Output the [x, y] coordinate of the center of the cell containing the given text.  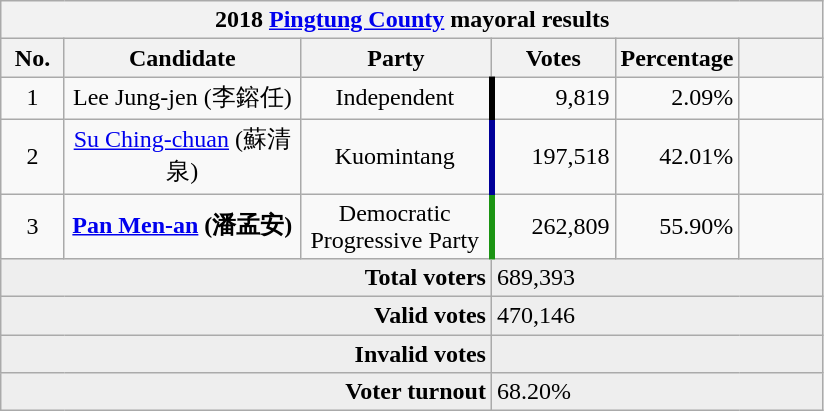
55.90% [677, 226]
Valid votes [246, 316]
Kuomintang [396, 156]
689,393 [657, 278]
Lee Jung-jen (李鎔任) [182, 98]
2.09% [677, 98]
Voter turnout [246, 392]
Democratic Progressive Party [396, 226]
Votes [553, 58]
Percentage [677, 58]
2018 Pingtung County mayoral results [412, 20]
262,809 [553, 226]
Total voters [246, 278]
42.01% [677, 156]
470,146 [657, 316]
Independent [396, 98]
2 [33, 156]
Su Ching-chuan (蘇清泉) [182, 156]
3 [33, 226]
9,819 [553, 98]
68.20% [657, 392]
Invalid votes [246, 354]
Party [396, 58]
1 [33, 98]
Candidate [182, 58]
197,518 [553, 156]
Pan Men-an (潘孟安) [182, 226]
No. [33, 58]
